Find where the given text appears and provide that cell's center as [X, Y] coordinate. 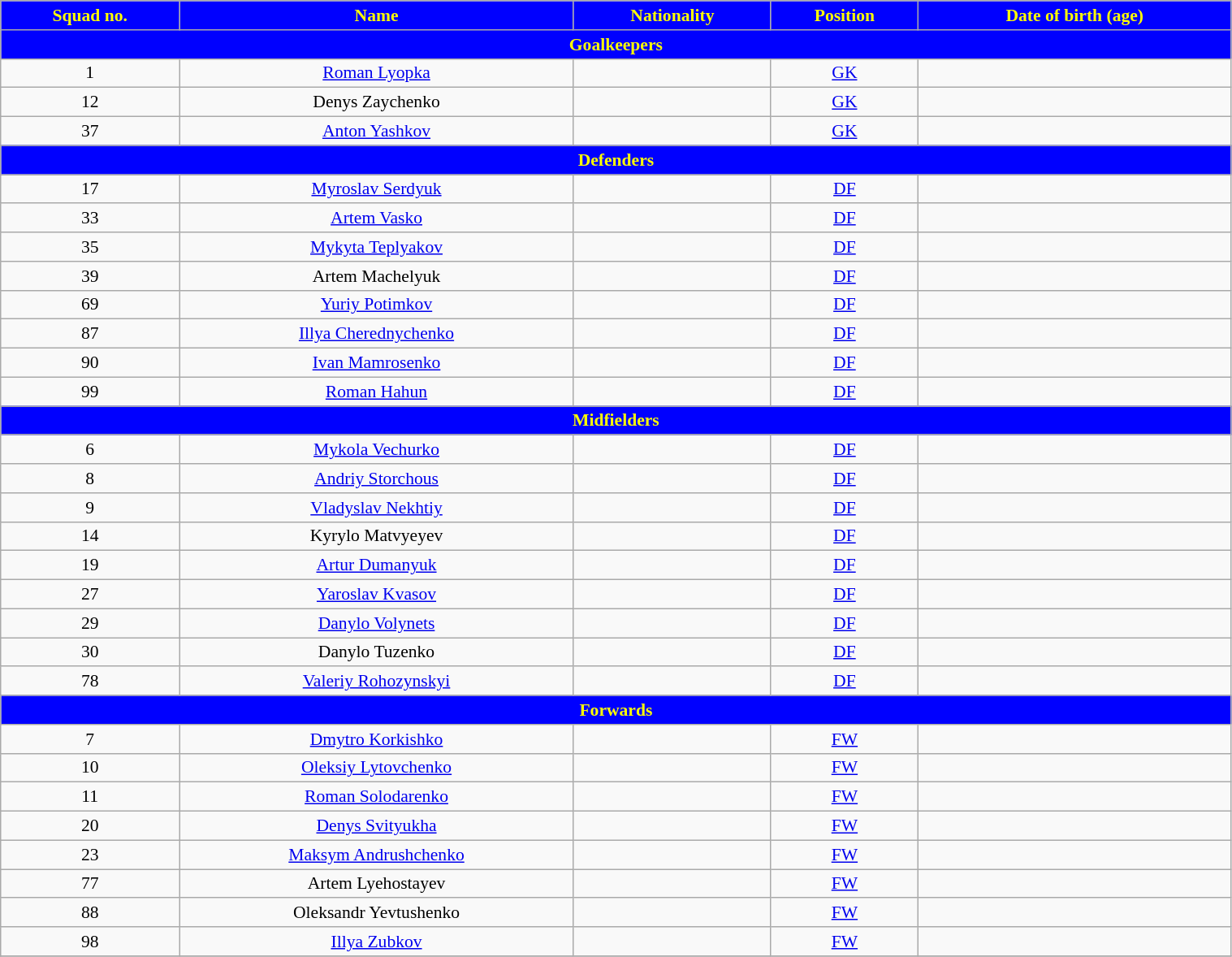
7 [90, 739]
9 [90, 508]
Mykyta Teplyakov [377, 247]
Goalkeepers [616, 45]
Andriy Storchous [377, 478]
Artem Lyehostayev [377, 884]
Denys Svityukha [377, 826]
Midfielders [616, 421]
Artur Dumanyuk [377, 565]
98 [90, 942]
Date of birth (age) [1074, 15]
Dmytro Korkishko [377, 739]
Name [377, 15]
Vladyslav Nekhtiy [377, 508]
35 [90, 247]
Defenders [616, 160]
Maksym Andrushchenko [377, 855]
Myroslav Serdyuk [377, 189]
90 [90, 363]
Valeriy Rohozynskyi [377, 682]
1 [90, 73]
Kyrylo Matvyeyev [377, 536]
Illya Cherednychenko [377, 334]
Danylo Tuzenko [377, 652]
17 [90, 189]
Yuriy Potimkov [377, 305]
19 [90, 565]
99 [90, 392]
33 [90, 219]
Ivan Mamrosenko [377, 363]
37 [90, 132]
Squad no. [90, 15]
87 [90, 334]
12 [90, 102]
39 [90, 276]
Artem Machelyuk [377, 276]
Artem Vasko [377, 219]
Anton Yashkov [377, 132]
14 [90, 536]
Yaroslav Kvasov [377, 595]
20 [90, 826]
Danylo Volynets [377, 623]
30 [90, 652]
Denys Zaychenko [377, 102]
6 [90, 450]
Roman Hahun [377, 392]
Oleksiy Lytovchenko [377, 768]
Forwards [616, 710]
Oleksandr Yevtushenko [377, 913]
88 [90, 913]
10 [90, 768]
77 [90, 884]
Roman Lyopka [377, 73]
23 [90, 855]
27 [90, 595]
11 [90, 797]
Roman Solodarenko [377, 797]
78 [90, 682]
Mykola Vechurko [377, 450]
8 [90, 478]
29 [90, 623]
Nationality [672, 15]
Illya Zubkov [377, 942]
69 [90, 305]
Position [845, 15]
